Return the (X, Y) coordinate for the center point of the cell that contains the specified text.  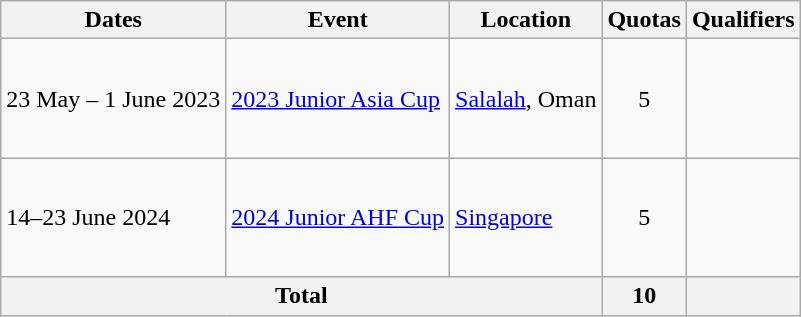
14–23 June 2024 (114, 218)
10 (644, 296)
23 May – 1 June 2023 (114, 98)
Singapore (526, 218)
Quotas (644, 20)
Total (302, 296)
Dates (114, 20)
2024 Junior AHF Cup (338, 218)
Location (526, 20)
Salalah, Oman (526, 98)
Event (338, 20)
Qualifiers (743, 20)
2023 Junior Asia Cup (338, 98)
